Extract the [x, y] coordinate from the center of the cell holding the provided text.  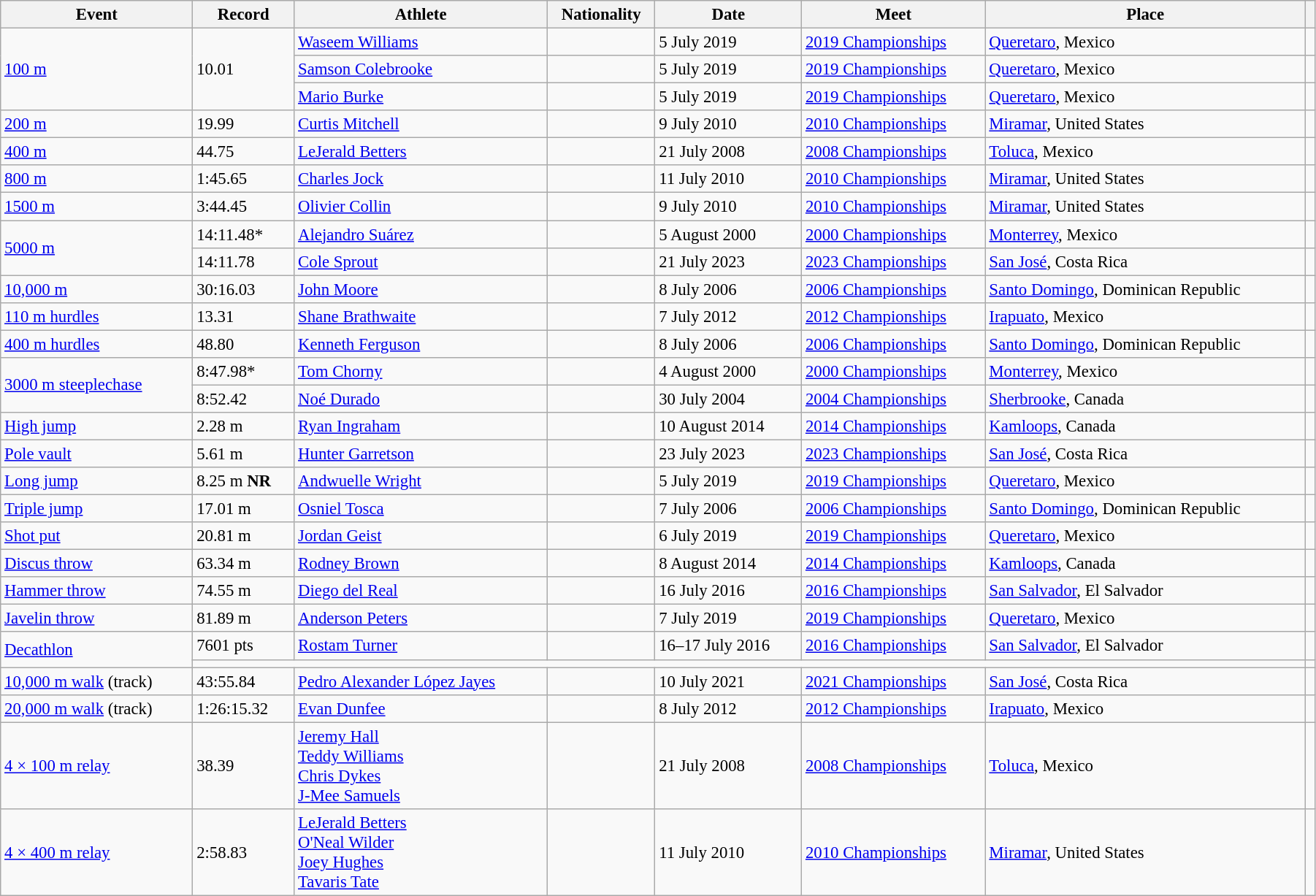
200 m [96, 124]
4 × 400 m relay [96, 853]
48.80 [244, 344]
2.28 m [244, 426]
3:44.45 [244, 207]
14:11.48* [244, 234]
Hunter Garretson [421, 453]
10,000 m walk (track) [96, 681]
Tom Chorny [421, 372]
Event [96, 15]
LeJerald BettersO'Neal WilderJoey HughesTavaris Tate [421, 853]
Shane Brathwaite [421, 316]
Cole Sprout [421, 261]
400 m [96, 152]
High jump [96, 426]
Curtis Mitchell [421, 124]
13.31 [244, 316]
2021 Championships [894, 681]
Meet [894, 15]
14:11.78 [244, 261]
110 m hurdles [96, 316]
Record [244, 15]
Kenneth Ferguson [421, 344]
John Moore [421, 289]
Hammer throw [96, 591]
3000 m steeplechase [96, 386]
10,000 m [96, 289]
Waseem Williams [421, 42]
Jordan Geist [421, 536]
5.61 m [244, 453]
5 August 2000 [729, 234]
Evan Dunfee [421, 708]
Ryan Ingraham [421, 426]
2:58.83 [244, 853]
Shot put [96, 536]
8 August 2014 [729, 564]
38.39 [244, 765]
800 m [96, 179]
4 × 100 m relay [96, 765]
Triple jump [96, 509]
20.81 m [244, 536]
23 July 2023 [729, 453]
74.55 m [244, 591]
10.01 [244, 70]
7 July 2019 [729, 619]
Sherbrooke, Canada [1145, 399]
1:45.65 [244, 179]
Decathlon [96, 650]
30 July 2004 [729, 399]
Pedro Alexander López Jayes [421, 681]
Discus throw [96, 564]
1500 m [96, 207]
19.99 [244, 124]
Long jump [96, 481]
43:55.84 [244, 681]
8 July 2012 [729, 708]
8:47.98* [244, 372]
10 July 2021 [729, 681]
Nationality [601, 15]
7 July 2006 [729, 509]
5000 m [96, 248]
63.34 m [244, 564]
44.75 [244, 152]
Javelin throw [96, 619]
8:52.42 [244, 399]
2004 Championships [894, 399]
400 m hurdles [96, 344]
7 July 2012 [729, 316]
Jeremy Hall Teddy Williams Chris Dykes J-Mee Samuels [421, 765]
Rostam Turner [421, 646]
Andwuelle Wright [421, 481]
21 July 2023 [729, 261]
4 August 2000 [729, 372]
Date [729, 15]
6 July 2019 [729, 536]
7601 pts [244, 646]
17.01 m [244, 509]
16–17 July 2016 [729, 646]
30:16.03 [244, 289]
Athlete [421, 15]
Noé Durado [421, 399]
Anderson Peters [421, 619]
Pole vault [96, 453]
16 July 2016 [729, 591]
Olivier Collin [421, 207]
20,000 m walk (track) [96, 708]
Alejandro Suárez [421, 234]
100 m [96, 70]
Rodney Brown [421, 564]
1:26:15.32 [244, 708]
LeJerald Betters [421, 152]
Samson Colebrooke [421, 69]
81.89 m [244, 619]
Mario Burke [421, 97]
Osniel Tosca [421, 509]
10 August 2014 [729, 426]
Place [1145, 15]
Charles Jock [421, 179]
Diego del Real [421, 591]
8.25 m NR [244, 481]
